From the cell containing the given text, extract its center point as [X, Y] coordinate. 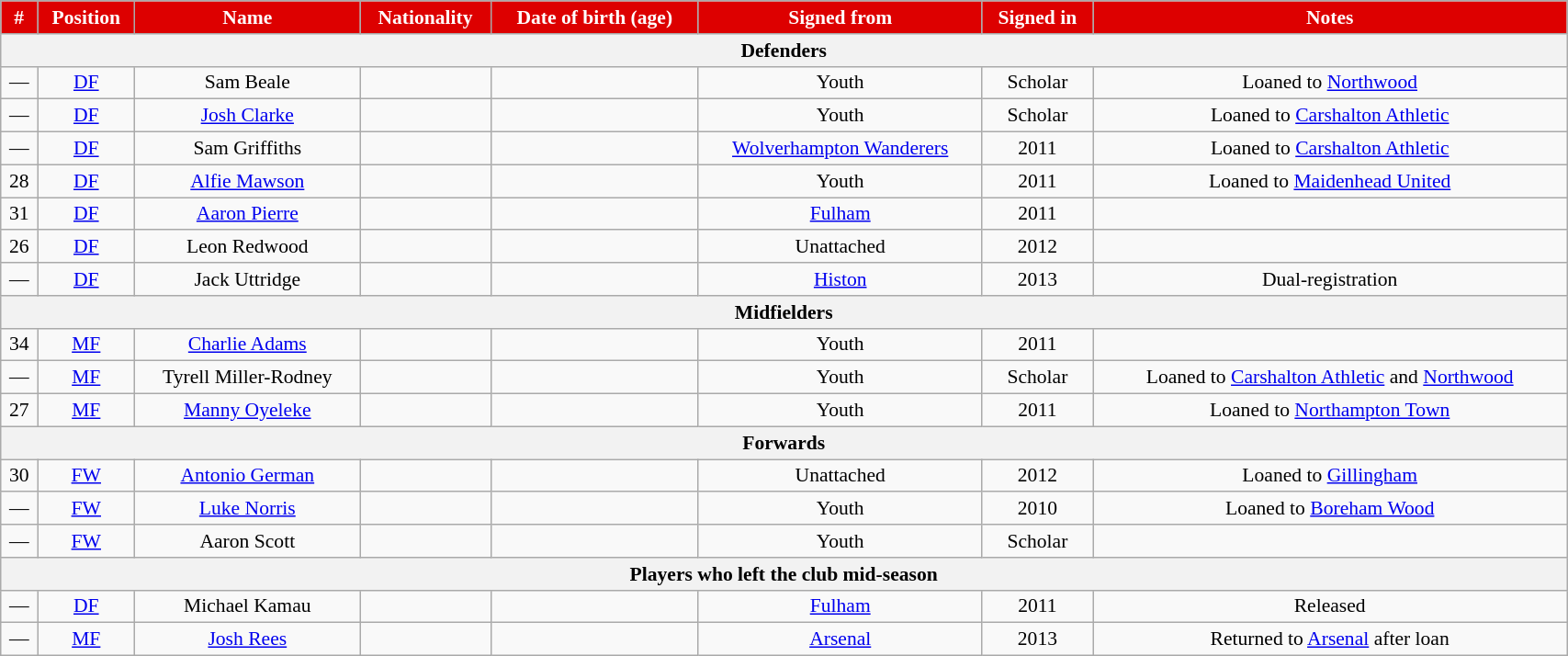
30 [19, 476]
Notes [1330, 17]
# [19, 17]
Alfie Mawson [248, 181]
Nationality [425, 17]
Loaned to Northwood [1330, 83]
Loaned to Boreham Wood [1330, 509]
Wolverhampton Wanderers [840, 149]
2010 [1038, 509]
Aaron Pierre [248, 214]
31 [19, 214]
Leon Redwood [248, 247]
27 [19, 411]
Josh Rees [248, 639]
Antonio German [248, 476]
Signed in [1038, 17]
Loaned to Maidenhead United [1330, 181]
Sam Beale [248, 83]
Forwards [784, 443]
Loaned to Gillingham [1330, 476]
26 [19, 247]
Midfielders [784, 312]
Michael Kamau [248, 606]
Loaned to Carshalton Athletic and Northwood [1330, 378]
Josh Clarke [248, 116]
34 [19, 345]
Defenders [784, 51]
Date of birth (age) [594, 17]
Jack Uttridge [248, 279]
28 [19, 181]
Name [248, 17]
Tyrell Miller-Rodney [248, 378]
Released [1330, 606]
Signed from [840, 17]
Charlie Adams [248, 345]
Returned to Arsenal after loan [1330, 639]
Aaron Scott [248, 541]
Histon [840, 279]
Luke Norris [248, 509]
Dual-registration [1330, 279]
Manny Oyeleke [248, 411]
Position [86, 17]
Sam Griffiths [248, 149]
Arsenal [840, 639]
Players who left the club mid-season [784, 574]
Loaned to Northampton Town [1330, 411]
